For the text-containing cell, return its midpoint in (x, y) coordinate format. 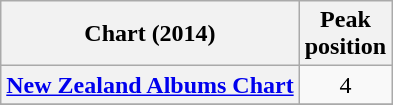
Chart (2014) (150, 34)
Peakposition (345, 34)
New Zealand Albums Chart (150, 85)
4 (345, 85)
